Capture the cell that displays the provided text and extract its [X, Y] central coordinate. 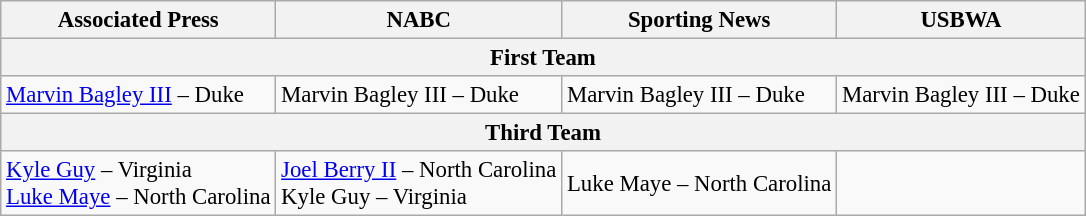
USBWA [961, 20]
First Team [543, 58]
Third Team [543, 133]
Joel Berry II – North Carolina Kyle Guy – Virginia [419, 184]
Luke Maye – North Carolina [700, 184]
Associated Press [138, 20]
Sporting News [700, 20]
NABC [419, 20]
Kyle Guy – Virginia Luke Maye – North Carolina [138, 184]
